From the cell containing the given text, extract its center point as [X, Y] coordinate. 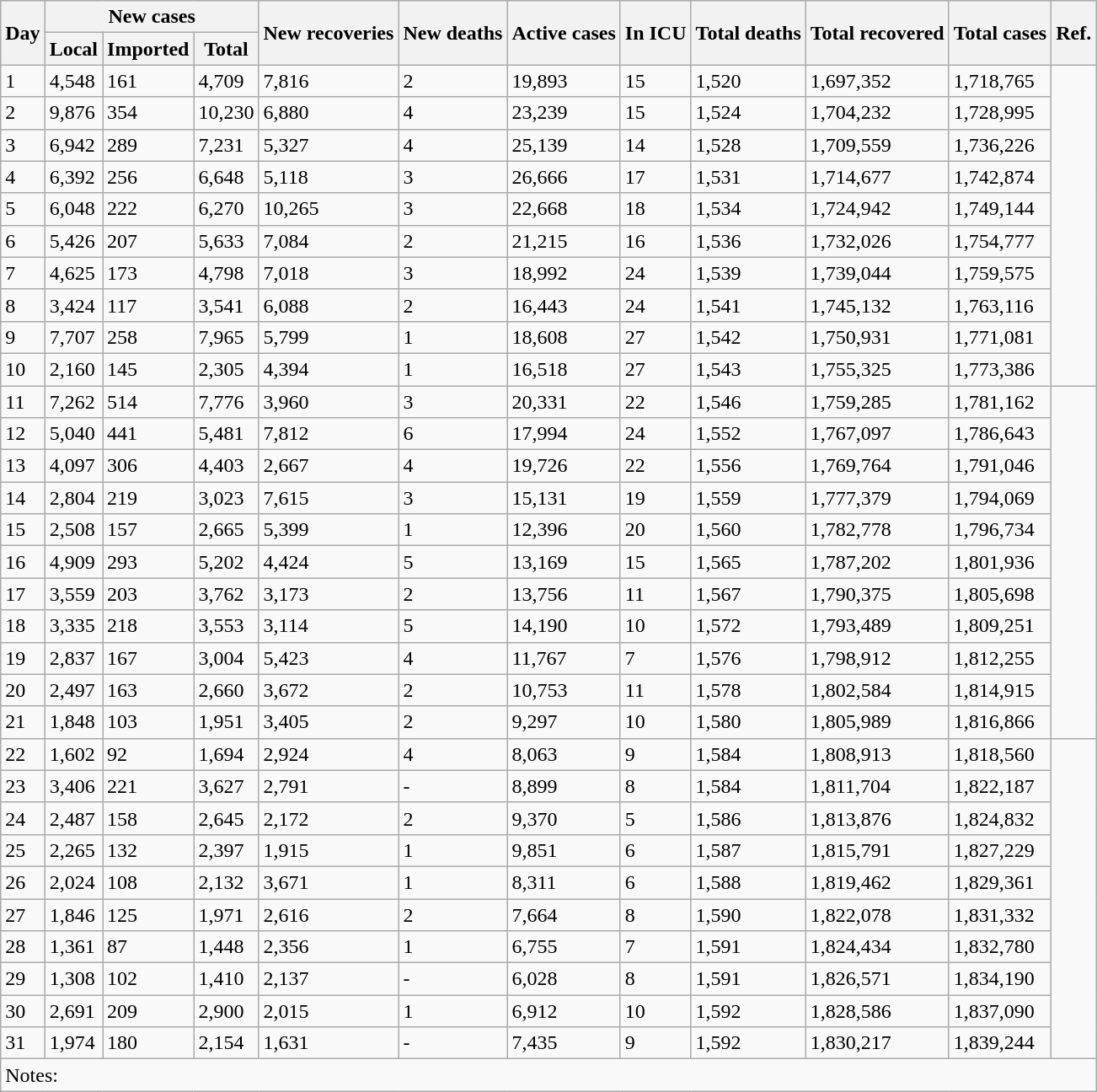
1,590 [748, 914]
1,781,162 [1000, 402]
6,392 [73, 177]
7,615 [329, 498]
2,154 [226, 1043]
15,131 [564, 498]
1,742,874 [1000, 177]
3,335 [73, 626]
9,876 [73, 113]
1,793,489 [877, 626]
7,262 [73, 402]
1,974 [73, 1043]
1,767,097 [877, 434]
222 [148, 209]
1,951 [226, 722]
14,190 [564, 626]
1,602 [73, 754]
5,399 [329, 530]
4,548 [73, 81]
2,356 [329, 947]
1,822,187 [1000, 786]
16,443 [564, 305]
3,405 [329, 722]
1,794,069 [1000, 498]
1,813,876 [877, 818]
221 [148, 786]
125 [148, 914]
1,567 [748, 594]
Total [226, 49]
1,829,361 [1000, 882]
3,004 [226, 658]
12 [23, 434]
1,777,379 [877, 498]
1,587 [748, 850]
157 [148, 530]
3,023 [226, 498]
1,745,132 [877, 305]
1,759,285 [877, 402]
1,749,144 [1000, 209]
4,798 [226, 273]
209 [148, 1011]
1,536 [748, 241]
1,826,571 [877, 979]
1,565 [748, 562]
7,812 [329, 434]
6,942 [73, 145]
1,588 [748, 882]
354 [148, 113]
7,084 [329, 241]
1,361 [73, 947]
2,487 [73, 818]
5,202 [226, 562]
7,435 [564, 1043]
1,576 [748, 658]
2,265 [73, 850]
103 [148, 722]
1,543 [748, 369]
1,754,777 [1000, 241]
3,627 [226, 786]
1,528 [748, 145]
Ref. [1073, 33]
108 [148, 882]
2,160 [73, 369]
1,824,434 [877, 947]
25 [23, 850]
4,424 [329, 562]
25,139 [564, 145]
2,804 [73, 498]
2,015 [329, 1011]
10,230 [226, 113]
2,305 [226, 369]
1,811,704 [877, 786]
167 [148, 658]
1,786,643 [1000, 434]
158 [148, 818]
5,799 [329, 337]
Local [73, 49]
2,645 [226, 818]
1,739,044 [877, 273]
3,406 [73, 786]
9,370 [564, 818]
7,816 [329, 81]
5,426 [73, 241]
87 [148, 947]
256 [148, 177]
1,808,913 [877, 754]
1,915 [329, 850]
3,671 [329, 882]
1,773,386 [1000, 369]
1,750,931 [877, 337]
2,024 [73, 882]
6,088 [329, 305]
5,633 [226, 241]
1,580 [748, 722]
13,169 [564, 562]
1,534 [748, 209]
1,971 [226, 914]
117 [148, 305]
289 [148, 145]
3,672 [329, 690]
2,691 [73, 1011]
New deaths [453, 33]
2,791 [329, 786]
Active cases [564, 33]
1,448 [226, 947]
8,311 [564, 882]
1,759,575 [1000, 273]
1,828,586 [877, 1011]
Notes: [548, 1075]
Total cases [1000, 33]
21 [23, 722]
30 [23, 1011]
1,805,698 [1000, 594]
1,586 [748, 818]
26 [23, 882]
8,899 [564, 786]
18,992 [564, 273]
1,839,244 [1000, 1043]
258 [148, 337]
2,497 [73, 690]
1,815,791 [877, 850]
7,707 [73, 337]
9,297 [564, 722]
New cases [152, 17]
1,846 [73, 914]
26,666 [564, 177]
514 [148, 402]
10,265 [329, 209]
Total deaths [748, 33]
1,819,462 [877, 882]
Total recovered [877, 33]
3,559 [73, 594]
1,801,936 [1000, 562]
2,132 [226, 882]
7,965 [226, 337]
1,771,081 [1000, 337]
1,732,026 [877, 241]
In ICU [656, 33]
1,572 [748, 626]
1,830,217 [877, 1043]
New recoveries [329, 33]
3,553 [226, 626]
8,063 [564, 754]
7,231 [226, 145]
1,822,078 [877, 914]
4,909 [73, 562]
3,762 [226, 594]
3,173 [329, 594]
4,403 [226, 466]
2,397 [226, 850]
3,424 [73, 305]
22,668 [564, 209]
1,812,255 [1000, 658]
2,616 [329, 914]
2,837 [73, 658]
1,818,560 [1000, 754]
2,137 [329, 979]
1,814,915 [1000, 690]
1,816,866 [1000, 722]
1,520 [748, 81]
1,832,780 [1000, 947]
10,753 [564, 690]
1,728,995 [1000, 113]
3,541 [226, 305]
1,790,375 [877, 594]
1,697,352 [877, 81]
1,736,226 [1000, 145]
1,560 [748, 530]
1,631 [329, 1043]
132 [148, 850]
1,831,332 [1000, 914]
13 [23, 466]
21,215 [564, 241]
7,776 [226, 402]
2,660 [226, 690]
29 [23, 979]
173 [148, 273]
5,327 [329, 145]
1,802,584 [877, 690]
2,924 [329, 754]
31 [23, 1043]
3,960 [329, 402]
1,787,202 [877, 562]
1,531 [748, 177]
6,048 [73, 209]
180 [148, 1043]
1,724,942 [877, 209]
12,396 [564, 530]
1,805,989 [877, 722]
9,851 [564, 850]
1,556 [748, 466]
1,308 [73, 979]
1,769,764 [877, 466]
1,524 [748, 113]
1,709,559 [877, 145]
1,410 [226, 979]
145 [148, 369]
1,559 [748, 498]
92 [148, 754]
1,782,778 [877, 530]
16,518 [564, 369]
Day [23, 33]
17,994 [564, 434]
4,097 [73, 466]
1,755,325 [877, 369]
19,726 [564, 466]
6,912 [564, 1011]
218 [148, 626]
4,625 [73, 273]
7,664 [564, 914]
207 [148, 241]
4,394 [329, 369]
2,900 [226, 1011]
1,542 [748, 337]
4,709 [226, 81]
6,648 [226, 177]
20,331 [564, 402]
1,714,677 [877, 177]
18,608 [564, 337]
7,018 [329, 273]
163 [148, 690]
306 [148, 466]
2,508 [73, 530]
1,541 [748, 305]
1,848 [73, 722]
1,578 [748, 690]
2,172 [329, 818]
13,756 [564, 594]
Imported [148, 49]
1,718,765 [1000, 81]
1,791,046 [1000, 466]
2,667 [329, 466]
5,118 [329, 177]
3,114 [329, 626]
1,552 [748, 434]
6,755 [564, 947]
1,827,229 [1000, 850]
1,546 [748, 402]
441 [148, 434]
203 [148, 594]
1,798,912 [877, 658]
1,763,116 [1000, 305]
2,665 [226, 530]
19,893 [564, 81]
5,423 [329, 658]
161 [148, 81]
1,837,090 [1000, 1011]
293 [148, 562]
5,040 [73, 434]
1,809,251 [1000, 626]
6,270 [226, 209]
11,767 [564, 658]
6,880 [329, 113]
23,239 [564, 113]
1,704,232 [877, 113]
28 [23, 947]
102 [148, 979]
1,694 [226, 754]
5,481 [226, 434]
1,796,734 [1000, 530]
1,539 [748, 273]
6,028 [564, 979]
1,824,832 [1000, 818]
1,834,190 [1000, 979]
23 [23, 786]
219 [148, 498]
